Return [X, Y] of the center of cell containing provided text 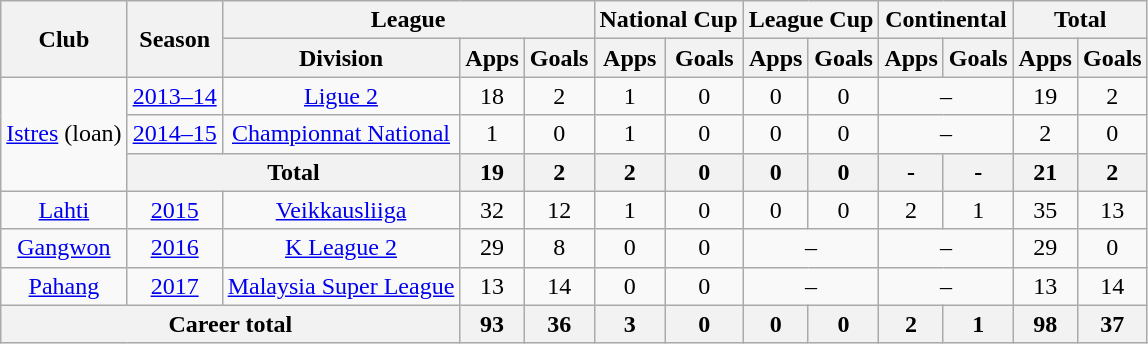
32 [492, 210]
8 [559, 248]
21 [1045, 172]
Division [341, 58]
Veikkausliiga [341, 210]
2013–14 [174, 96]
36 [559, 324]
Club [64, 39]
98 [1045, 324]
League [408, 20]
2014–15 [174, 134]
Gangwon [64, 248]
League Cup [811, 20]
K League 2 [341, 248]
37 [1112, 324]
Malaysia Super League [341, 286]
Ligue 2 [341, 96]
12 [559, 210]
2017 [174, 286]
Istres (loan) [64, 134]
2015 [174, 210]
Career total [230, 324]
National Cup [668, 20]
93 [492, 324]
35 [1045, 210]
18 [492, 96]
Season [174, 39]
Championnat National [341, 134]
Pahang [64, 286]
Lahti [64, 210]
3 [630, 324]
Continental [946, 20]
2016 [174, 248]
